Provide the (x, y) coordinate of the cell's center where the given text is located.  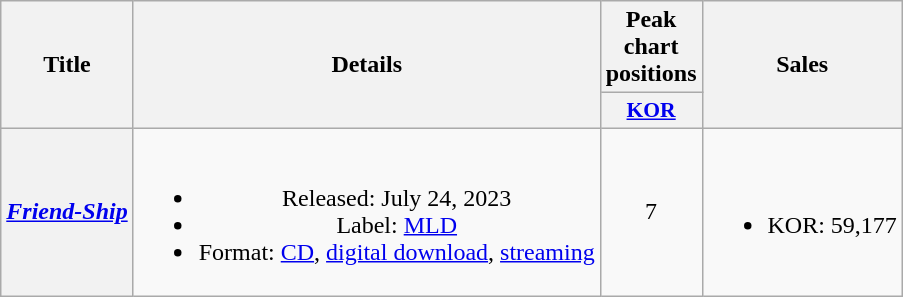
Released: July 24, 2023Label: MLDFormat: CD, digital download, streaming (366, 212)
Details (366, 65)
KOR (651, 111)
Title (67, 65)
KOR: 59,177 (802, 212)
Sales (802, 65)
7 (651, 212)
Peak chart positions (651, 47)
Friend-Ship (67, 212)
